Provide the [X, Y] coordinate of the cell's center where the given text is located.  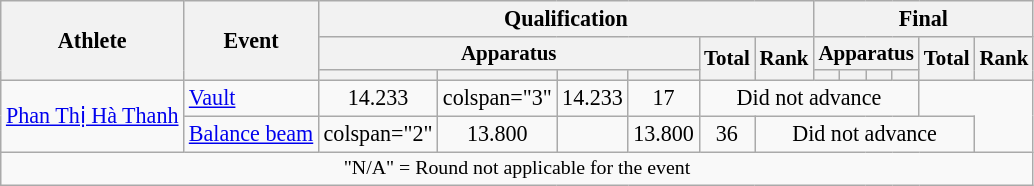
colspan="3" [498, 98]
colspan="2" [378, 134]
36 [727, 134]
Balance beam [252, 134]
Phan Thị Hà Thanh [92, 116]
Vault [252, 98]
Final [923, 18]
Athlete [92, 40]
"N/A" = Round not applicable for the event [517, 168]
17 [664, 98]
Qualification [566, 18]
Event [252, 40]
